Identify which cell holds the provided text, then report its [x, y] central coordinate. 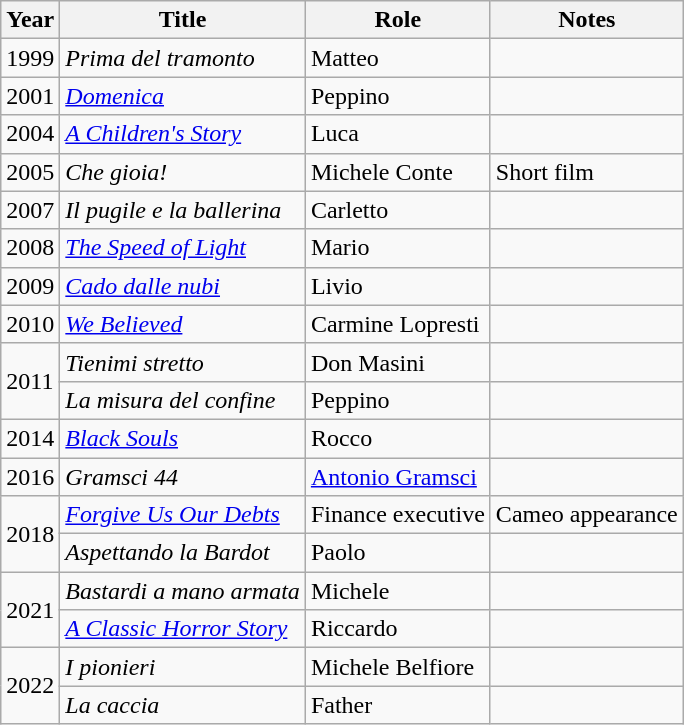
Mario [398, 248]
Forgive Us Our Debts [183, 515]
Notes [586, 20]
2011 [30, 381]
The Speed of Light [183, 248]
2001 [30, 96]
2008 [30, 248]
Paolo [398, 553]
Carmine Lopresti [398, 324]
Finance executive [398, 515]
A Children's Story [183, 134]
Cado dalle nubi [183, 286]
2014 [30, 438]
Role [398, 20]
Matteo [398, 58]
2016 [30, 477]
2007 [30, 210]
Michele Conte [398, 172]
2022 [30, 686]
I pionieri [183, 667]
La caccia [183, 705]
Gramsci 44 [183, 477]
Che gioia! [183, 172]
1999 [30, 58]
Livio [398, 286]
2004 [30, 134]
Black Souls [183, 438]
Bastardi a mano armata [183, 591]
Don Masini [398, 362]
2005 [30, 172]
Prima del tramonto [183, 58]
Father [398, 705]
Antonio Gramsci [398, 477]
Luca [398, 134]
Year [30, 20]
A Classic Horror Story [183, 629]
Cameo appearance [586, 515]
2010 [30, 324]
Michele [398, 591]
Michele Belfiore [398, 667]
2018 [30, 534]
2021 [30, 610]
Aspettando la Bardot [183, 553]
Title [183, 20]
Rocco [398, 438]
Domenica [183, 96]
Il pugile e la ballerina [183, 210]
Carletto [398, 210]
Riccardo [398, 629]
Tienimi stretto [183, 362]
La misura del confine [183, 400]
2009 [30, 286]
We Believed [183, 324]
Short film [586, 172]
